Determine the (x, y) coordinate at the center of the cell enclosing the given text.  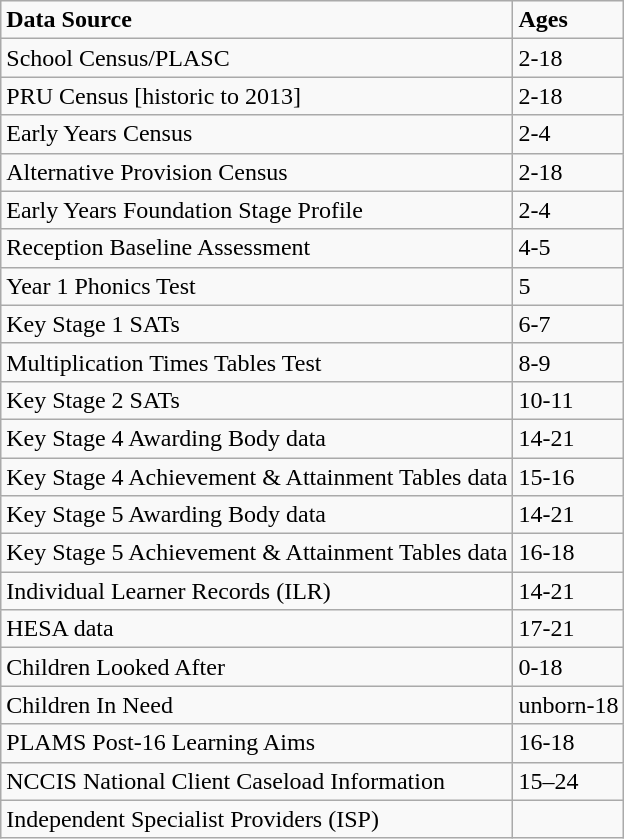
Individual Learner Records (ILR) (257, 591)
NCCIS National Client Caseload Information (257, 781)
PLAMS Post-16 Learning Aims (257, 743)
Key Stage 2 SATs (257, 400)
HESA data (257, 629)
Key Stage 4 Awarding Body data (257, 438)
Key Stage 4 Achievement & Attainment Tables data (257, 477)
Children In Need (257, 705)
Key Stage 1 SATs (257, 324)
Multiplication Times Tables Test (257, 362)
Early Years Census (257, 134)
Data Source (257, 20)
Key Stage 5 Awarding Body data (257, 515)
0-18 (568, 667)
4-5 (568, 248)
Early Years Foundation Stage Profile (257, 210)
Ages (568, 20)
PRU Census [historic to 2013] (257, 96)
Independent Specialist Providers (ISP) (257, 819)
School Census/PLASC (257, 58)
Reception Baseline Assessment (257, 248)
5 (568, 286)
Key Stage 5 Achievement & Attainment Tables data (257, 553)
unborn-18 (568, 705)
10-11 (568, 400)
15-16 (568, 477)
Children Looked After (257, 667)
6-7 (568, 324)
15–24 (568, 781)
Year 1 Phonics Test (257, 286)
17-21 (568, 629)
Alternative Provision Census (257, 172)
8-9 (568, 362)
